Find where the given text appears and provide that cell's center as [x, y] coordinate. 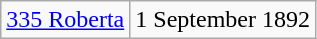
335 Roberta [66, 20]
1 September 1892 [223, 20]
